Return (x, y) of the center of cell containing provided text 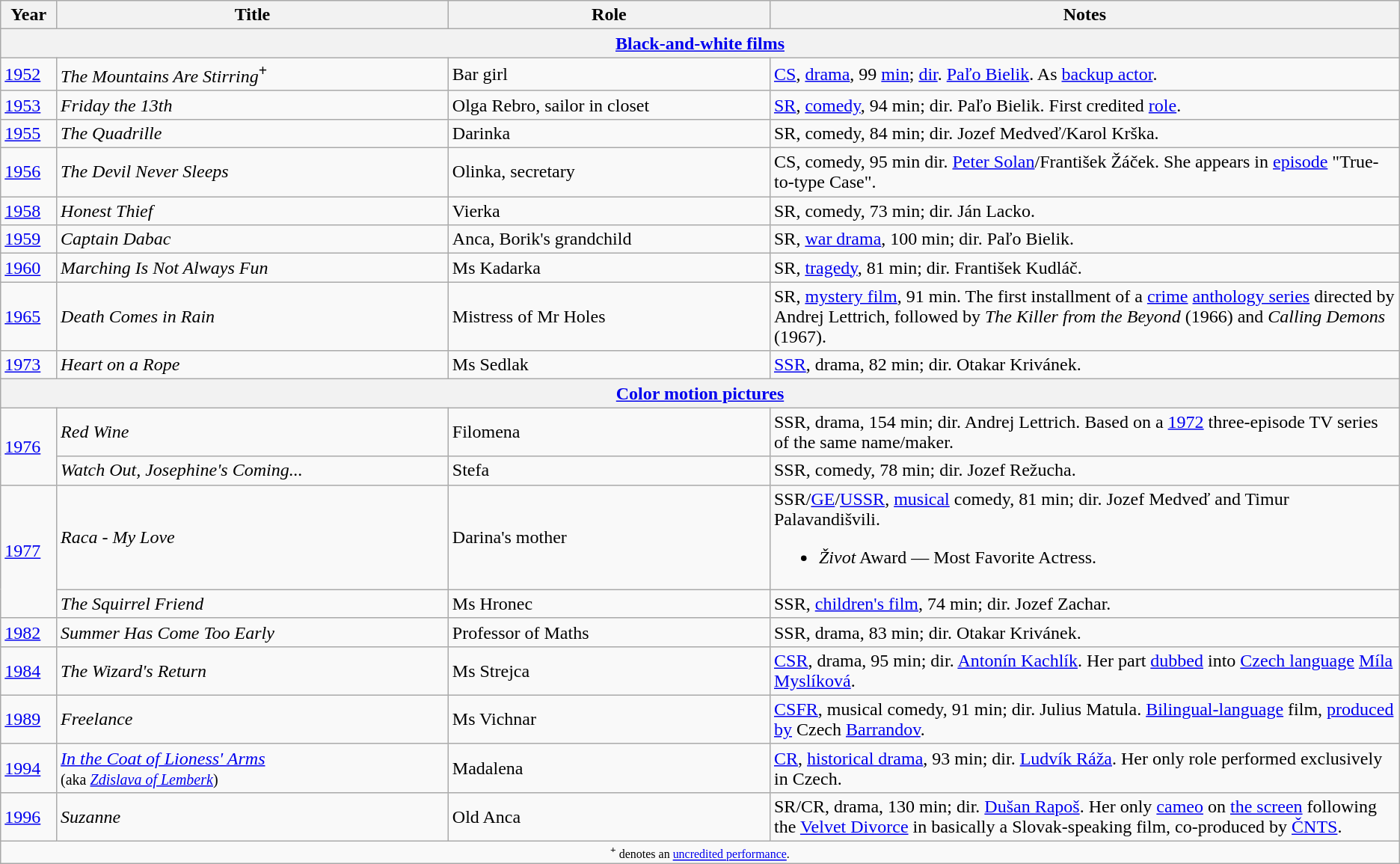
SR, comedy, 94 min; dir. Paľo Bielik. First credited role. (1084, 105)
1982 (28, 632)
CR, historical drama, 93 min; dir. Ludvík Ráža. Her only role performed exclusively in Czech. (1084, 768)
Ms Kadarka (609, 268)
The Devil Never Sleeps (253, 172)
Ms Sedlak (609, 365)
Suzanne (253, 817)
Raca - My Love (253, 537)
1976 (28, 446)
SSR/GE/USSR, musical comedy, 81 min; dir. Jozef Medveď and Timur Palavandišvili.Život Award — Most Favorite Actress. (1084, 537)
1953 (28, 105)
Friday the 13th (253, 105)
SSR, comedy, 78 min; dir. Jozef Režucha. (1084, 471)
Summer Has Come Too Early (253, 632)
Heart on a Rope (253, 365)
SSR, drama, 154 min; dir. Andrej Lettrich. Based on a 1972 three-episode TV series of the same name/maker. (1084, 432)
CSFR, musical comedy, 91 min; dir. Julius Matula. Bilingual-language film, produced by Czech Barrandov. (1084, 720)
1960 (28, 268)
The Mountains Are Stirring+ (253, 75)
SR, war drama, 100 min; dir. Paľo Bielik. (1084, 239)
Ms Strejca (609, 670)
Notes (1084, 15)
SSR, children's film, 74 min; dir. Jozef Zachar. (1084, 604)
1956 (28, 172)
Ms Vichnar (609, 720)
CSR, drama, 95 min; dir. Antonín Kachlík. Her part dubbed into Czech language Míla Myslíková. (1084, 670)
Anca, Borik's grandchild (609, 239)
1959 (28, 239)
1989 (28, 720)
Red Wine (253, 432)
Black-and-white films (700, 43)
Stefa (609, 471)
CS, comedy, 95 min dir. Peter Solan/František Žáček. She appears in episode "True-to-type Case". (1084, 172)
Old Anca (609, 817)
SR, comedy, 73 min; dir. Ján Lacko. (1084, 211)
Watch Out, Josephine's Coming... (253, 471)
Madalena (609, 768)
Title (253, 15)
Professor of Maths (609, 632)
Darinka (609, 133)
Ms Hronec (609, 604)
1973 (28, 365)
1955 (28, 133)
Freelance (253, 720)
Honest Thief (253, 211)
1984 (28, 670)
1977 (28, 551)
Color motion pictures (700, 393)
In the Coat of Lioness' Arms (aka Zdislava of Lemberk) (253, 768)
Vierka (609, 211)
SSR, drama, 82 min; dir. Otakar Krivánek. (1084, 365)
+ denotes an uncredited performance. (700, 853)
CS, drama, 99 min; dir. Paľo Bielik. As backup actor. (1084, 75)
The Wizard's Return (253, 670)
The Quadrille (253, 133)
SR, tragedy, 81 min; dir. František Kudláč. (1084, 268)
Olinka, secretary (609, 172)
1952 (28, 75)
SSR, drama, 83 min; dir. Otakar Krivánek. (1084, 632)
The Squirrel Friend (253, 604)
1994 (28, 768)
Darina's mother (609, 537)
Bar girl (609, 75)
1958 (28, 211)
1996 (28, 817)
1965 (28, 316)
Marching Is Not Always Fun (253, 268)
Death Comes in Rain (253, 316)
Olga Rebro, sailor in closet (609, 105)
Role (609, 15)
Mistress of Mr Holes (609, 316)
Filomena (609, 432)
SR, comedy, 84 min; dir. Jozef Medveď/Karol Krška. (1084, 133)
Year (28, 15)
Captain Dabac (253, 239)
